Return [X, Y] of the center of cell containing provided text 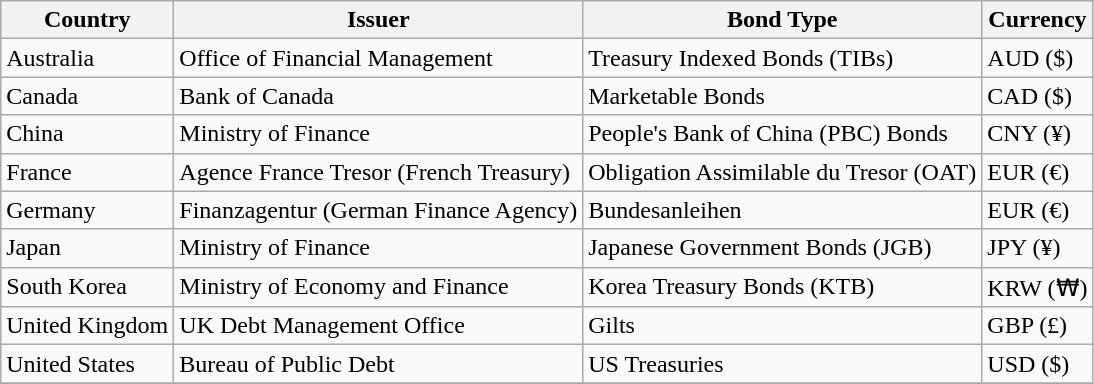
Currency [1038, 20]
Ministry of Economy and Finance [378, 287]
US Treasuries [782, 364]
People's Bank of China (PBC) Bonds [782, 134]
China [88, 134]
Treasury Indexed Bonds (TIBs) [782, 58]
Australia [88, 58]
Canada [88, 96]
Gilts [782, 326]
Marketable Bonds [782, 96]
UK Debt Management Office [378, 326]
Issuer [378, 20]
Korea Treasury Bonds (KTB) [782, 287]
Agence France Tresor (French Treasury) [378, 172]
USD ($) [1038, 364]
Country [88, 20]
United Kingdom [88, 326]
Bundesanleihen [782, 210]
France [88, 172]
Bond Type [782, 20]
CNY (¥) [1038, 134]
Obligation Assimilable du Tresor (OAT) [782, 172]
CAD ($) [1038, 96]
KRW (₩) [1038, 287]
AUD ($) [1038, 58]
Bureau of Public Debt [378, 364]
Germany [88, 210]
Finanzagentur (German Finance Agency) [378, 210]
Japanese Government Bonds (JGB) [782, 248]
JPY (¥) [1038, 248]
South Korea [88, 287]
GBP (£) [1038, 326]
Japan [88, 248]
Office of Financial Management [378, 58]
United States [88, 364]
Bank of Canada [378, 96]
